Search for the cell housing the specified text and yield its [X, Y] center coordinate. 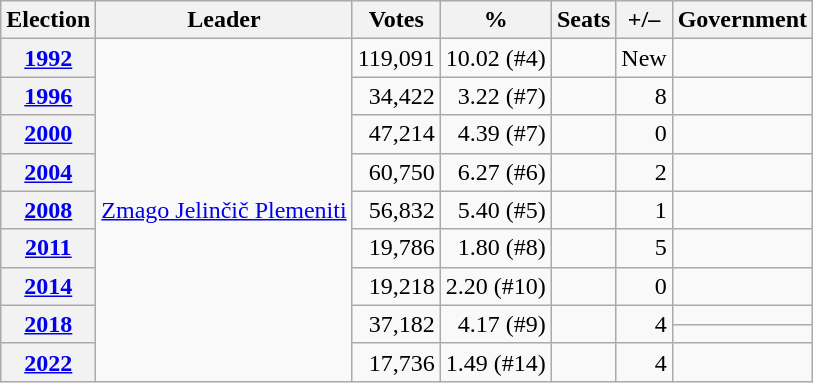
1 [644, 210]
Election [48, 20]
2000 [48, 134]
6.27 (#6) [496, 172]
2008 [48, 210]
2014 [48, 286]
Votes [396, 20]
Seats [583, 20]
4.39 (#7) [496, 134]
2011 [48, 248]
+/– [644, 20]
Zmago Jelinčič Plemeniti [224, 210]
37,182 [396, 324]
10.02 (#4) [496, 58]
119,091 [396, 58]
1.80 (#8) [496, 248]
19,218 [396, 286]
3.22 (#7) [496, 96]
34,422 [396, 96]
1992 [48, 58]
Leader [224, 20]
5.40 (#5) [496, 210]
47,214 [396, 134]
2004 [48, 172]
2 [644, 172]
60,750 [396, 172]
2.20 (#10) [496, 286]
8 [644, 96]
56,832 [396, 210]
17,736 [396, 362]
1.49 (#14) [496, 362]
4.17 (#9) [496, 324]
New [644, 58]
% [496, 20]
19,786 [396, 248]
Government [742, 20]
1996 [48, 96]
2022 [48, 362]
2018 [48, 324]
5 [644, 248]
